For the text-containing cell, return its midpoint in [x, y] coordinate format. 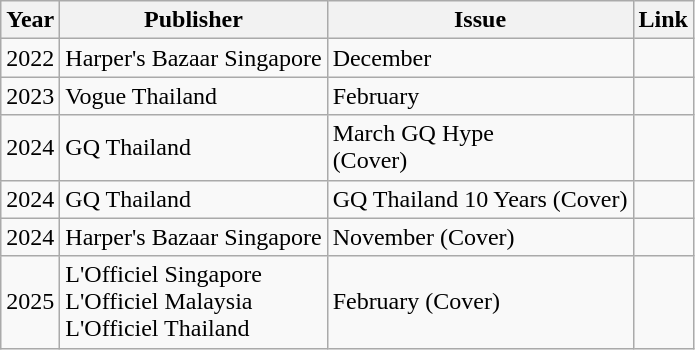
December [480, 58]
Year [30, 20]
February (Cover) [480, 302]
2025 [30, 302]
Publisher [194, 20]
2022 [30, 58]
Issue [480, 20]
February [480, 96]
March GQ Hype(Cover) [480, 148]
GQ Thailand 10 Years (Cover) [480, 199]
2023 [30, 96]
L'Officiel SingaporeL'Officiel MalaysiaL'Officiel Thailand [194, 302]
Vogue Thailand [194, 96]
Link [663, 20]
November (Cover) [480, 237]
